Return the (x, y) coordinate for the center point of the cell that contains the specified text.  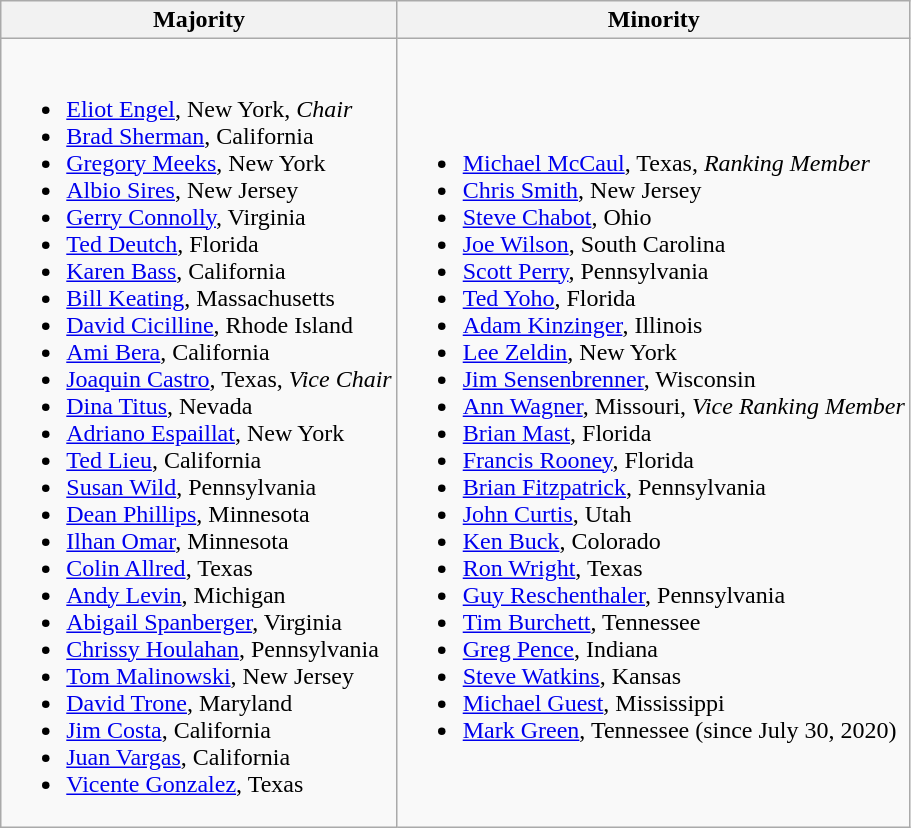
Minority (654, 20)
Majority (199, 20)
